Determine the (x, y) coordinate at the center of the cell enclosing the given text.  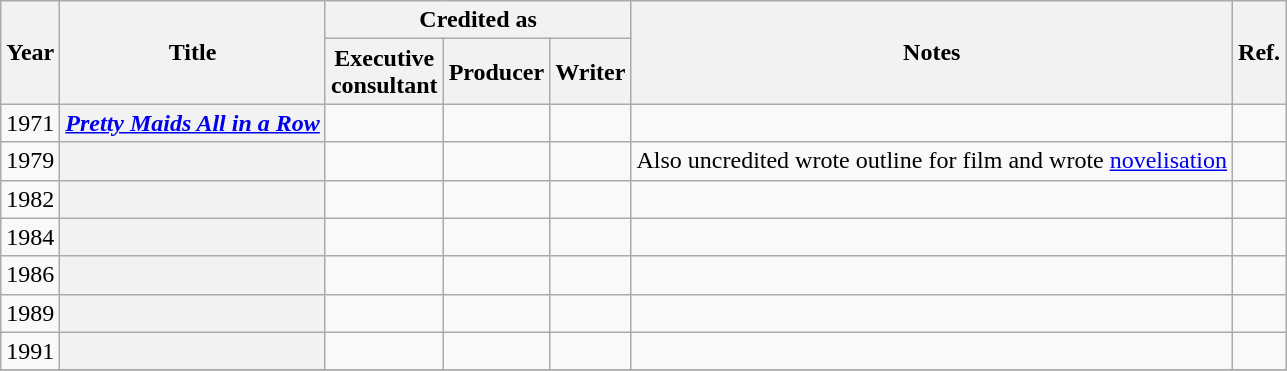
Also uncredited wrote outline for film and wrote novelisation (932, 161)
1984 (30, 237)
1979 (30, 161)
Producer (496, 72)
Writer (590, 72)
Title (193, 52)
Executive consultant (384, 72)
1971 (30, 123)
Notes (932, 52)
1991 (30, 351)
1986 (30, 275)
Ref. (1260, 52)
Credited as (478, 20)
Pretty Maids All in a Row (193, 123)
Year (30, 52)
1982 (30, 199)
1989 (30, 313)
